Identify which cell holds the provided text, then report its [X, Y] central coordinate. 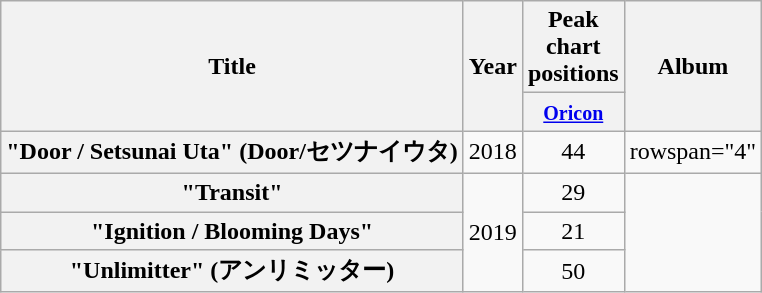
"Transit" [232, 192]
Year [492, 66]
Oricon [573, 112]
"Unlimitter" (アンリミッター) [232, 272]
21 [573, 231]
Album [693, 66]
"Ignition / Blooming Days" [232, 231]
44 [573, 152]
2019 [492, 232]
"Door / Setsunai Uta" (Door/セツナイウタ) [232, 152]
50 [573, 272]
Title [232, 66]
2018 [492, 152]
29 [573, 192]
Peak chart positions [573, 47]
rowspan="4" [693, 152]
